Identify which cell holds the provided text, then report its [x, y] central coordinate. 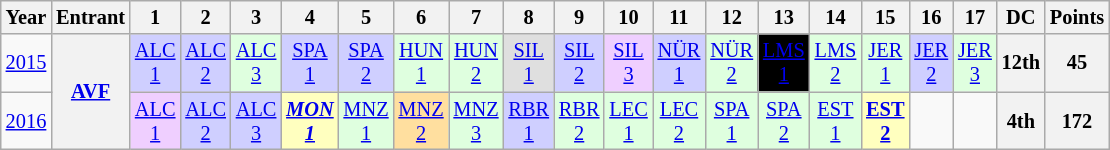
LEC1 [628, 121]
JER2 [931, 63]
SIL2 [579, 63]
NÜR1 [680, 63]
6 [422, 17]
DC [1021, 17]
3 [256, 17]
LEC2 [680, 121]
15 [885, 17]
8 [528, 17]
14 [836, 17]
MNZ1 [366, 121]
MNZ2 [422, 121]
JER3 [975, 63]
EST1 [836, 121]
MON1 [310, 121]
12 [732, 17]
2016 [26, 121]
16 [931, 17]
1 [155, 17]
JER1 [885, 63]
Points [1077, 17]
Year [26, 17]
4 [310, 17]
SIL3 [628, 63]
17 [975, 17]
NÜR2 [732, 63]
AVF [90, 92]
12th [1021, 63]
9 [579, 17]
HUN1 [422, 63]
45 [1077, 63]
SIL1 [528, 63]
2015 [26, 63]
10 [628, 17]
172 [1077, 121]
2 [205, 17]
Entrant [90, 17]
LMS1 [784, 63]
13 [784, 17]
4th [1021, 121]
HUN2 [476, 63]
EST2 [885, 121]
RBR1 [528, 121]
LMS2 [836, 63]
11 [680, 17]
7 [476, 17]
5 [366, 17]
MNZ3 [476, 121]
RBR2 [579, 121]
